From the cell containing the given text, extract its center point as [X, Y] coordinate. 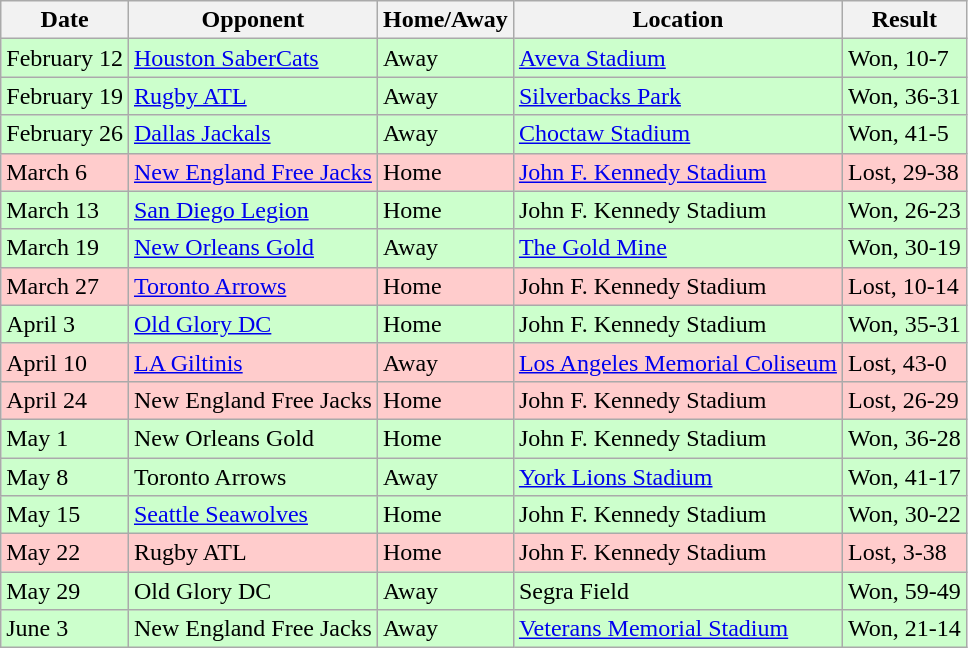
February 12 [65, 58]
Seattle Seawolves [252, 515]
Lost, 3-38 [904, 553]
The Gold Mine [678, 248]
Veterans Memorial Stadium [678, 629]
Won, 10-7 [904, 58]
York Lions Stadium [678, 477]
Result [904, 20]
May 1 [65, 438]
March 13 [65, 210]
Won, 26-23 [904, 210]
February 19 [65, 96]
Location [678, 20]
Won, 41-17 [904, 477]
May 22 [65, 553]
San Diego Legion [252, 210]
Houston SaberCats [252, 58]
Date [65, 20]
Lost, 43-0 [904, 362]
Choctaw Stadium [678, 134]
April 3 [65, 324]
Won, 21-14 [904, 629]
Lost, 26-29 [904, 400]
March 19 [65, 248]
Segra Field [678, 591]
Lost, 29-38 [904, 172]
Won, 59-49 [904, 591]
Home/Away [445, 20]
February 26 [65, 134]
Aveva Stadium [678, 58]
Lost, 10-14 [904, 286]
March 6 [65, 172]
April 10 [65, 362]
Won, 30-19 [904, 248]
Won, 30-22 [904, 515]
March 27 [65, 286]
Dallas Jackals [252, 134]
May 15 [65, 515]
Won, 36-31 [904, 96]
LA Giltinis [252, 362]
May 8 [65, 477]
Won, 41-5 [904, 134]
Opponent [252, 20]
April 24 [65, 400]
May 29 [65, 591]
June 3 [65, 629]
Won, 35-31 [904, 324]
Silverbacks Park [678, 96]
Won, 36-28 [904, 438]
Los Angeles Memorial Coliseum [678, 362]
